Find where the given text appears and provide that cell's center as (X, Y) coordinate. 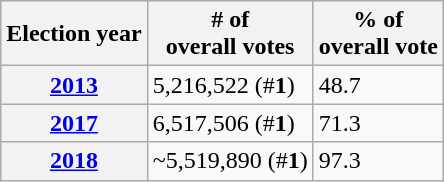
5,216,522 (#1) (230, 85)
Election year (74, 34)
2018 (74, 161)
97.3 (378, 161)
2017 (74, 123)
% ofoverall vote (378, 34)
71.3 (378, 123)
# ofoverall votes (230, 34)
2013 (74, 85)
6,517,506 (#1) (230, 123)
48.7 (378, 85)
~5,519,890 (#1) (230, 161)
